Output the (X, Y) coordinate of the center of the cell containing the given text.  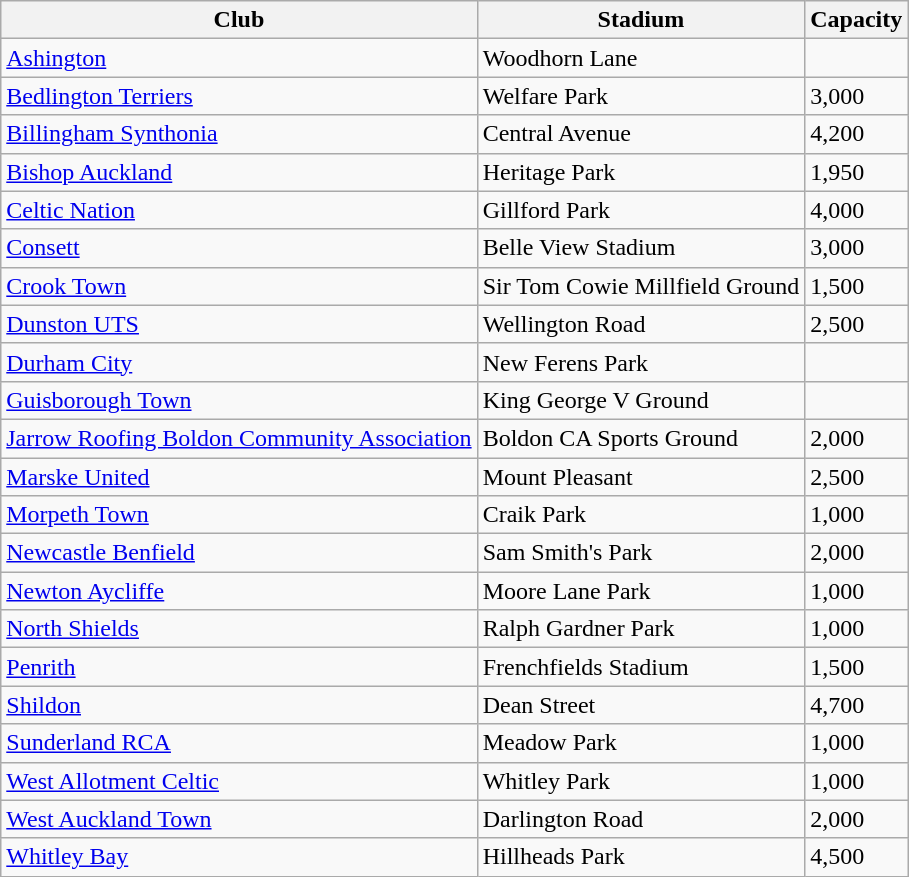
4,500 (856, 857)
Meadow Park (641, 743)
4,200 (856, 134)
Frenchfields Stadium (641, 667)
4,700 (856, 705)
Boldon CA Sports Ground (641, 438)
Ashington (239, 58)
Dunston UTS (239, 324)
Shildon (239, 705)
Moore Lane Park (641, 591)
4,000 (856, 210)
Celtic Nation (239, 210)
New Ferens Park (641, 362)
Sam Smith's Park (641, 553)
Craik Park (641, 515)
1,950 (856, 172)
Welfare Park (641, 96)
Newton Aycliffe (239, 591)
Crook Town (239, 286)
Club (239, 20)
Mount Pleasant (641, 477)
Heritage Park (641, 172)
West Allotment Celtic (239, 781)
Whitley Park (641, 781)
Morpeth Town (239, 515)
Belle View Stadium (641, 248)
Billingham Synthonia (239, 134)
North Shields (239, 629)
Bedlington Terriers (239, 96)
Sir Tom Cowie Millfield Ground (641, 286)
Newcastle Benfield (239, 553)
West Auckland Town (239, 819)
Hillheads Park (641, 857)
Capacity (856, 20)
Jarrow Roofing Boldon Community Association (239, 438)
Sunderland RCA (239, 743)
Gillford Park (641, 210)
Marske United (239, 477)
Darlington Road (641, 819)
Bishop Auckland (239, 172)
Consett (239, 248)
Wellington Road (641, 324)
Whitley Bay (239, 857)
Durham City (239, 362)
Stadium (641, 20)
Guisborough Town (239, 400)
Ralph Gardner Park (641, 629)
Central Avenue (641, 134)
Woodhorn Lane (641, 58)
King George V Ground (641, 400)
Dean Street (641, 705)
Penrith (239, 667)
